Search for the cell housing the specified text and yield its (x, y) center coordinate. 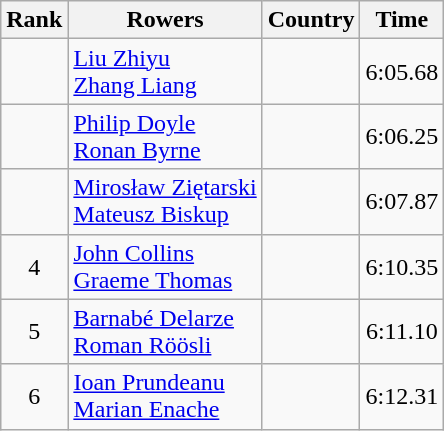
John CollinsGraeme Thomas (165, 266)
6:10.35 (402, 266)
6:07.87 (402, 202)
6 (34, 396)
Mirosław ZiętarskiMateusz Biskup (165, 202)
6:11.10 (402, 332)
Rank (34, 20)
5 (34, 332)
Ioan PrundeanuMarian Enache (165, 396)
Barnabé DelarzeRoman Röösli (165, 332)
6:06.25 (402, 136)
Philip DoyleRonan Byrne (165, 136)
6:05.68 (402, 72)
Liu ZhiyuZhang Liang (165, 72)
Country (311, 20)
Rowers (165, 20)
6:12.31 (402, 396)
Time (402, 20)
4 (34, 266)
